Determine the (X, Y) coordinate at the center of the cell enclosing the given text.  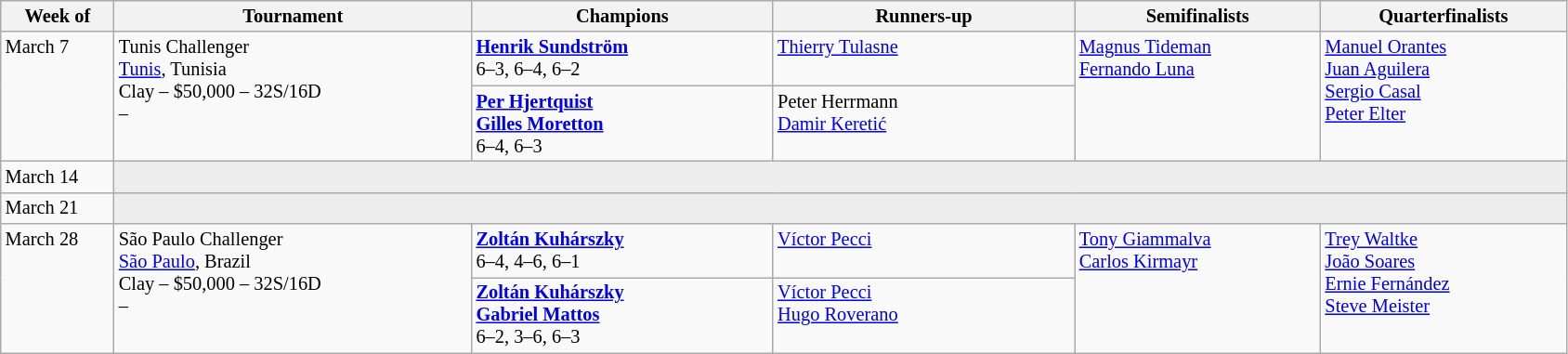
Week of (58, 16)
Runners-up (923, 16)
Peter Herrmann Damir Keretić (923, 124)
March 7 (58, 97)
Thierry Tulasne (923, 59)
Víctor Pecci Hugo Roverano (923, 315)
Champions (622, 16)
Manuel Orantes Juan Aguilera Sergio Casal Peter Elter (1444, 97)
Per Hjertquist Gilles Moretton6–4, 6–3 (622, 124)
Magnus Tideman Fernando Luna (1198, 97)
Semifinalists (1198, 16)
Tournament (294, 16)
São Paulo Challenger São Paulo, BrazilClay – $50,000 – 32S/16D – (294, 288)
Tunis Challenger Tunis, TunisiaClay – $50,000 – 32S/16D – (294, 97)
Zoltán Kuhárszky 6–4, 4–6, 6–1 (622, 251)
March 14 (58, 177)
March 28 (58, 288)
March 21 (58, 208)
Víctor Pecci (923, 251)
Zoltán Kuhárszky Gabriel Mattos6–2, 3–6, 6–3 (622, 315)
Henrik Sundström 6–3, 6–4, 6–2 (622, 59)
Tony Giammalva Carlos Kirmayr (1198, 288)
Trey Waltke João Soares Ernie Fernández Steve Meister (1444, 288)
Quarterfinalists (1444, 16)
